Extract the [X, Y] coordinate from the center of the cell holding the provided text.  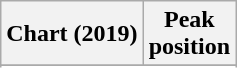
Peakposition [189, 34]
Chart (2019) [72, 34]
